Output the (x, y) coordinate of the center of the cell containing the given text.  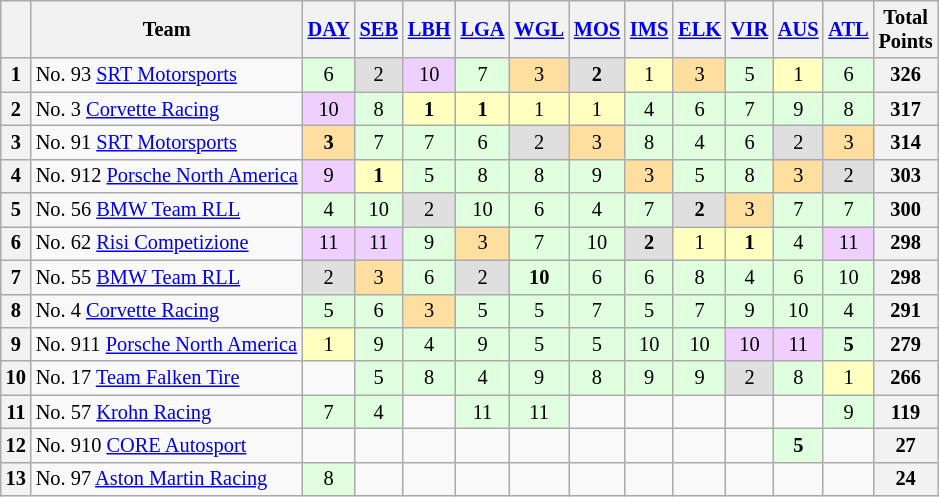
13 (16, 479)
279 (906, 344)
No. 17 Team Falken Tire (167, 378)
ATL (848, 29)
266 (906, 378)
No. 91 SRT Motorsports (167, 142)
No. 4 Corvette Racing (167, 311)
119 (906, 412)
No. 3 Corvette Racing (167, 109)
24 (906, 479)
No. 911 Porsche North America (167, 344)
LBH (430, 29)
No. 93 SRT Motorsports (167, 75)
303 (906, 176)
No. 912 Porsche North America (167, 176)
VIR (750, 29)
LGA (483, 29)
291 (906, 311)
No. 62 Risi Competizione (167, 243)
No. 55 BMW Team RLL (167, 277)
TotalPoints (906, 29)
12 (16, 445)
WGL (539, 29)
317 (906, 109)
314 (906, 142)
Team (167, 29)
IMS (649, 29)
No. 56 BMW Team RLL (167, 210)
No. 97 Aston Martin Racing (167, 479)
ELK (700, 29)
27 (906, 445)
No. 57 Krohn Racing (167, 412)
MOS (597, 29)
AUS (798, 29)
No. 910 CORE Autosport (167, 445)
326 (906, 75)
DAY (329, 29)
SEB (379, 29)
300 (906, 210)
